Extract the [X, Y] coordinate from the center of the cell holding the provided text.  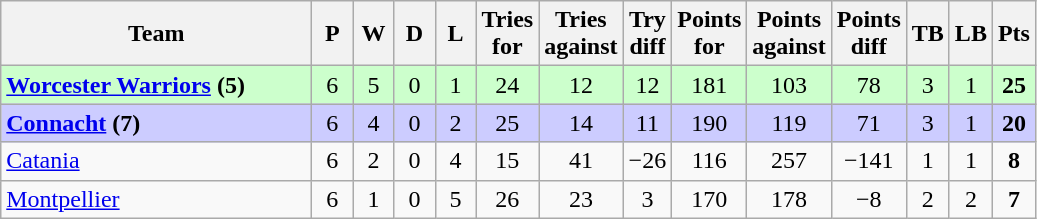
11 [648, 123]
8 [1014, 161]
103 [789, 85]
Tries for [508, 34]
Worcester Warriors (5) [156, 85]
257 [789, 161]
LB [970, 34]
78 [868, 85]
170 [710, 199]
Tries against [581, 34]
14 [581, 123]
24 [508, 85]
7 [1014, 199]
190 [710, 123]
116 [710, 161]
L [456, 34]
23 [581, 199]
Try diff [648, 34]
TB [928, 34]
Catania [156, 161]
D [414, 34]
Team [156, 34]
Pts [1014, 34]
W [374, 34]
71 [868, 123]
Points for [710, 34]
−141 [868, 161]
15 [508, 161]
Connacht (7) [156, 123]
−8 [868, 199]
Points diff [868, 34]
−26 [648, 161]
Points against [789, 34]
181 [710, 85]
41 [581, 161]
178 [789, 199]
119 [789, 123]
Montpellier [156, 199]
26 [508, 199]
20 [1014, 123]
P [332, 34]
